For the text-containing cell, return its midpoint in (X, Y) coordinate format. 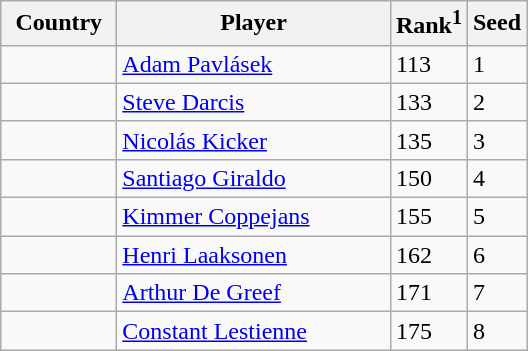
Henri Laaksonen (254, 255)
Seed (496, 24)
150 (428, 178)
Kimmer Coppejans (254, 217)
5 (496, 217)
6 (496, 255)
7 (496, 293)
Santiago Giraldo (254, 178)
2 (496, 102)
Country (59, 24)
133 (428, 102)
1 (496, 64)
3 (496, 140)
162 (428, 255)
Rank1 (428, 24)
175 (428, 331)
171 (428, 293)
113 (428, 64)
Nicolás Kicker (254, 140)
Player (254, 24)
135 (428, 140)
155 (428, 217)
Adam Pavlásek (254, 64)
Arthur De Greef (254, 293)
8 (496, 331)
Constant Lestienne (254, 331)
Steve Darcis (254, 102)
4 (496, 178)
